Find where the given text appears and provide that cell's center as (X, Y) coordinate. 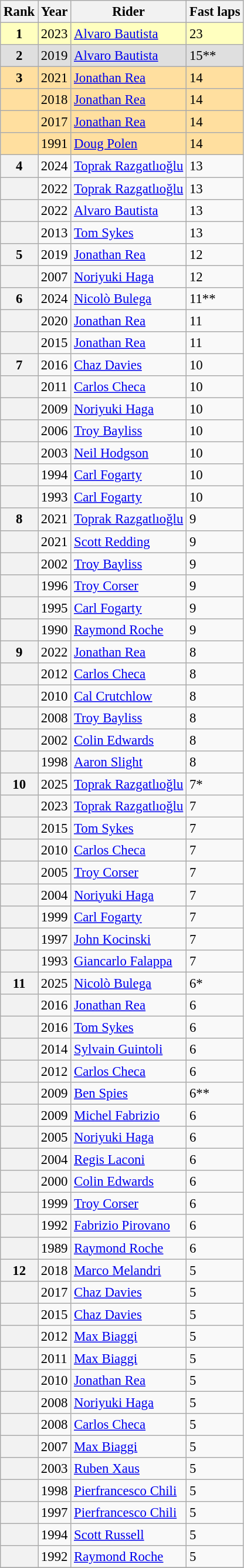
2020 (55, 321)
1996 (55, 586)
Fabrizio Pirovano (129, 1226)
Giancarlo Falappa (129, 961)
1991 (55, 144)
1995 (55, 608)
Neil Hodgson (129, 453)
Aaron Slight (129, 762)
6** (215, 1093)
23 (215, 34)
Ben Spies (129, 1093)
Regis Laconi (129, 1160)
Rank (19, 12)
Michel Fabrizio (129, 1116)
15** (215, 56)
Scott Russell (129, 1535)
2006 (55, 431)
7* (215, 785)
Ruben Xaus (129, 1469)
1989 (55, 1248)
Rider (129, 12)
2000 (55, 1182)
Year (55, 12)
Cal Crutchlow (129, 696)
1990 (55, 630)
2 (19, 56)
Sylvain Guintoli (129, 1049)
John Kocinski (129, 939)
4 (19, 166)
Doug Polen (129, 144)
Scott Redding (129, 541)
6* (215, 983)
2013 (55, 233)
11** (215, 299)
2014 (55, 1049)
3 (19, 78)
Marco Melandri (129, 1270)
Fast laps (215, 12)
1 (19, 34)
